Locate the cell with the specified text and output its [x, y] center coordinate. 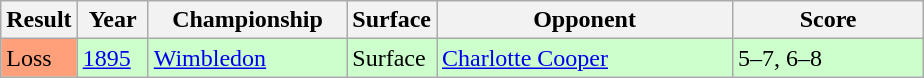
Charlotte Cooper [584, 58]
Championship [248, 20]
Opponent [584, 20]
1895 [112, 58]
Wimbledon [248, 58]
Year [112, 20]
5–7, 6–8 [828, 58]
Score [828, 20]
Result [39, 20]
Loss [39, 58]
